From the cell containing the given text, extract its center point as [x, y] coordinate. 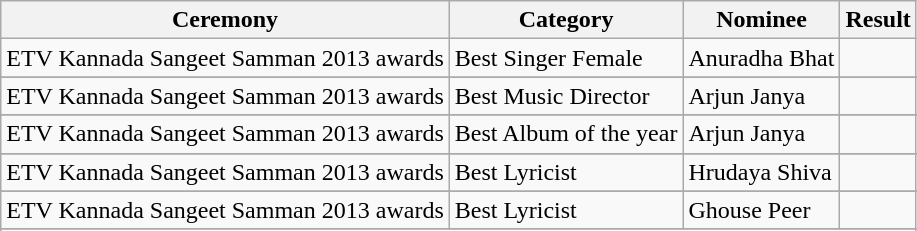
Hrudaya Shiva [762, 172]
Category [566, 20]
Best Singer Female [566, 58]
Ghouse Peer [762, 210]
Result [878, 20]
Anuradha Bhat [762, 58]
Best Album of the year [566, 134]
Nominee [762, 20]
Best Music Director [566, 96]
Ceremony [225, 20]
